Extract the [X, Y] coordinate from the center of the cell holding the provided text.  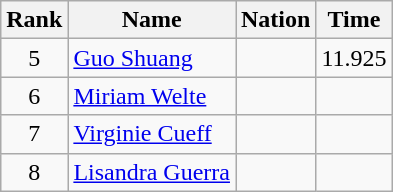
7 [34, 134]
5 [34, 58]
Rank [34, 20]
11.925 [354, 58]
Virginie Cueff [152, 134]
Nation [276, 20]
Guo Shuang [152, 58]
Name [152, 20]
Lisandra Guerra [152, 172]
Miriam Welte [152, 96]
8 [34, 172]
Time [354, 20]
6 [34, 96]
